For the text-containing cell, return its midpoint in (x, y) coordinate format. 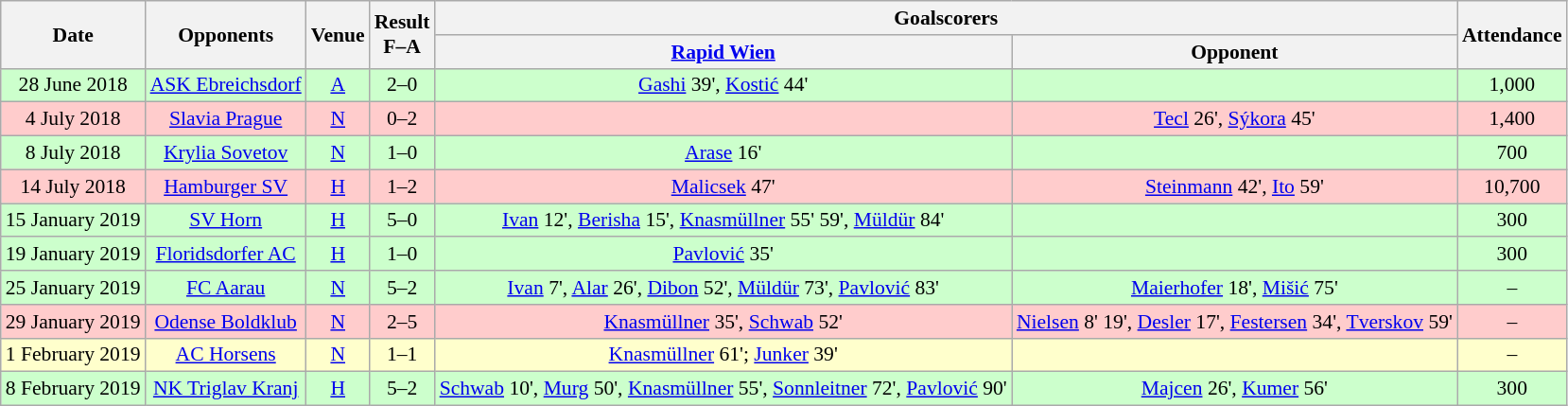
4 July 2018 (74, 119)
28 June 2018 (74, 85)
1,000 (1512, 85)
Knasmüllner 35', Schwab 52' (723, 322)
14 July 2018 (74, 186)
Goalscorers (946, 18)
Maierhofer 18', Mišić 75' (1235, 288)
Ivan 12', Berisha 15', Knasmüllner 55' 59', Müldür 84' (723, 221)
Gashi 39', Kostić 44' (723, 85)
0–2 (403, 119)
Hamburger SV (226, 186)
Opponent (1235, 52)
10,700 (1512, 186)
Rapid Wien (723, 52)
Attendance (1512, 34)
ResultF–A (403, 34)
FC Aarau (226, 288)
5–0 (403, 221)
1–2 (403, 186)
Schwab 10', Murg 50', Knasmüllner 55', Sonnleitner 72', Pavlović 90' (723, 389)
ASK Ebreichsdorf (226, 85)
Steinmann 42', Ito 59' (1235, 186)
700 (1512, 153)
Opponents (226, 34)
2–5 (403, 322)
Tecl 26', Sýkora 45' (1235, 119)
Odense Boldklub (226, 322)
Arase 16' (723, 153)
AC Horsens (226, 355)
19 January 2019 (74, 255)
SV Horn (226, 221)
Floridsdorfer AC (226, 255)
8 February 2019 (74, 389)
A (339, 85)
8 July 2018 (74, 153)
2–0 (403, 85)
NK Triglav Kranj (226, 389)
Knasmüllner 61'; Junker 39' (723, 355)
Nielsen 8' 19', Desler 17', Festersen 34', Tverskov 59' (1235, 322)
1 February 2019 (74, 355)
Venue (339, 34)
Malicsek 47' (723, 186)
25 January 2019 (74, 288)
29 January 2019 (74, 322)
1–1 (403, 355)
Krylia Sovetov (226, 153)
1,400 (1512, 119)
Majcen 26', Kumer 56' (1235, 389)
Date (74, 34)
15 January 2019 (74, 221)
Pavlović 35' (723, 255)
Slavia Prague (226, 119)
Ivan 7', Alar 26', Dibon 52', Müldür 73', Pavlović 83' (723, 288)
